Scan for the cell matching the given text and deliver its (x, y) coordinate at center. 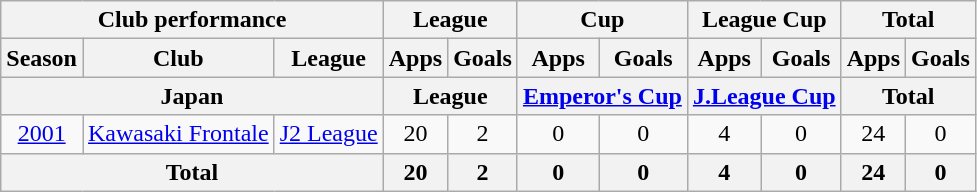
Cup (602, 20)
J.League Cup (764, 96)
Emperor's Cup (602, 96)
Japan (192, 96)
Kawasaki Frontale (178, 134)
Season (42, 58)
Club performance (192, 20)
2001 (42, 134)
League Cup (764, 20)
Club (178, 58)
J2 League (328, 134)
